From the cell containing the given text, extract its center point as (x, y) coordinate. 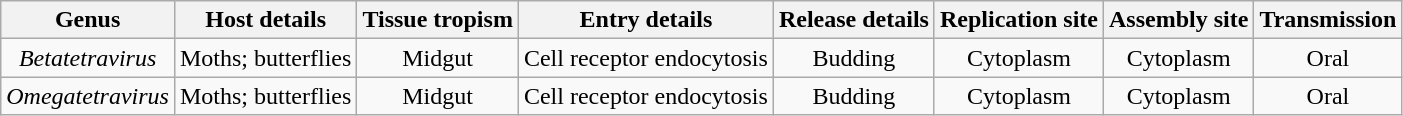
Genus (88, 20)
Tissue tropism (438, 20)
Assembly site (1179, 20)
Entry details (646, 20)
Host details (265, 20)
Release details (854, 20)
Omegatetravirus (88, 96)
Betatetravirus (88, 58)
Replication site (1018, 20)
Transmission (1328, 20)
